Output the (x, y) coordinate of the center of the cell containing the given text.  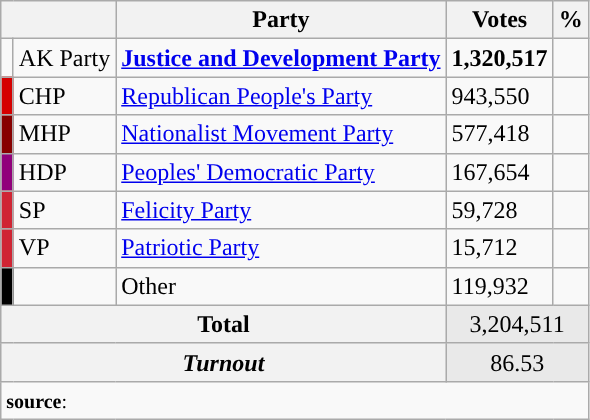
Republican People's Party (281, 96)
Nationalist Movement Party (281, 134)
1,320,517 (500, 58)
CHP (64, 96)
HDP (64, 172)
Justice and Development Party (281, 58)
59,728 (500, 210)
Party (281, 20)
119,932 (500, 286)
86.53 (517, 362)
3,204,511 (517, 324)
Peoples' Democratic Party (281, 172)
VP (64, 248)
Total (224, 324)
Votes (500, 20)
Turnout (224, 362)
% (570, 20)
MHP (64, 134)
Felicity Party (281, 210)
943,550 (500, 96)
source: (294, 400)
Patriotic Party (281, 248)
15,712 (500, 248)
SP (64, 210)
167,654 (500, 172)
577,418 (500, 134)
Other (281, 286)
AK Party (64, 58)
